Provide the (X, Y) coordinate of the cell's center where the given text is located.  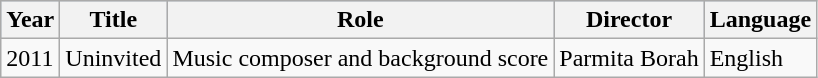
Music composer and background score (360, 58)
Role (360, 20)
Language (760, 20)
Uninvited (114, 58)
Year (30, 20)
Director (629, 20)
2011 (30, 58)
Title (114, 20)
Parmita Borah (629, 58)
English (760, 58)
